From the cell containing the given text, extract its center point as [X, Y] coordinate. 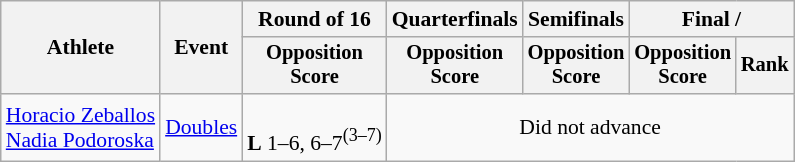
Doubles [201, 128]
Event [201, 48]
Round of 16 [314, 19]
Rank [765, 66]
Horacio ZeballosNadia Podoroska [80, 128]
Athlete [80, 48]
Did not advance [590, 128]
Quarterfinals [455, 19]
Semifinals [576, 19]
Final / [711, 19]
L 1–6, 6–7(3–7) [314, 128]
